Return (X, Y) of the center of cell containing provided text 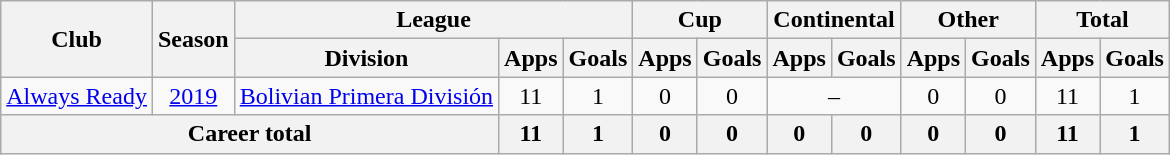
– (834, 96)
Other (968, 20)
League (434, 20)
Bolivian Primera División (366, 96)
2019 (193, 96)
Cup (700, 20)
Season (193, 39)
Division (366, 58)
Continental (834, 20)
Career total (250, 134)
Total (1102, 20)
Always Ready (77, 96)
Club (77, 39)
